Detect which cell encompasses the target text, then output its (X, Y) center coordinate. 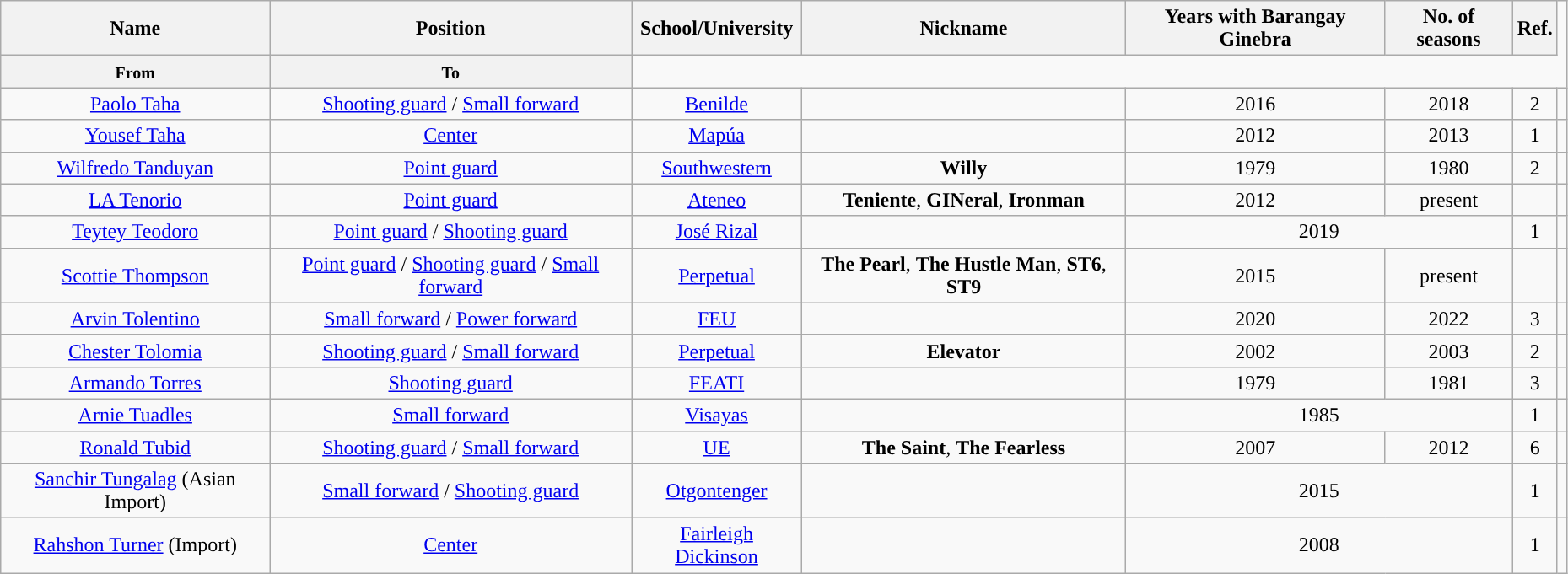
Teniente, GINeral, Ironman (964, 200)
Shooting guard (450, 383)
Rahshon Turner (Import) (135, 546)
Mapúa (717, 136)
2008 (1319, 546)
Armando Torres (135, 383)
Small forward / Power forward (450, 319)
Teytey Teodoro (135, 232)
1981 (1449, 383)
Visayas (717, 415)
1980 (1449, 168)
No. of seasons (1449, 29)
Point guard / Shooting guard / Small forward (450, 275)
LA Tenorio (135, 200)
Yousef Taha (135, 136)
2002 (1255, 351)
Small forward / Shooting guard (450, 491)
Willy (964, 168)
Point guard / Shooting guard (450, 232)
2003 (1449, 351)
FEU (717, 319)
FEATI (717, 383)
2007 (1255, 448)
Southwestern (717, 168)
2022 (1449, 319)
Paolo Taha (135, 104)
Elevator (964, 351)
To (450, 72)
Arnie Tuadles (135, 415)
Ateneo (717, 200)
Arvin Tolentino (135, 319)
Chester Tolomia (135, 351)
The Pearl, The Hustle Man, ST6, ST9 (964, 275)
Ref. (1535, 29)
Wilfredo Tanduyan (135, 168)
From (135, 72)
1985 (1319, 415)
Name (135, 29)
Benilde (717, 104)
2016 (1255, 104)
Scottie Thompson (135, 275)
Otgontenger (717, 491)
School/University (717, 29)
Position (450, 29)
José Rizal (717, 232)
The Saint, The Fearless (964, 448)
Small forward (450, 415)
UE (717, 448)
Nickname (964, 29)
Ronald Tubid (135, 448)
6 (1535, 448)
2020 (1255, 319)
Sanchir Tungalag (Asian Import) (135, 491)
Fairleigh Dickinson (717, 546)
2019 (1319, 232)
Years with Barangay Ginebra (1255, 29)
2018 (1449, 104)
2013 (1449, 136)
